Scan for the cell matching the given text and deliver its [x, y] coordinate at center. 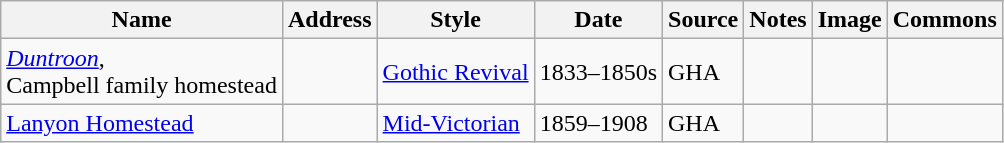
Address [330, 20]
1859–1908 [598, 123]
1833–1850s [598, 72]
Commons [944, 20]
Gothic Revival [456, 72]
Source [704, 20]
Style [456, 20]
Image [850, 20]
Mid-Victorian [456, 123]
Notes [778, 20]
Duntroon,Campbell family homestead [142, 72]
Date [598, 20]
Name [142, 20]
Lanyon Homestead [142, 123]
